From the cell containing the given text, extract its center point as (x, y) coordinate. 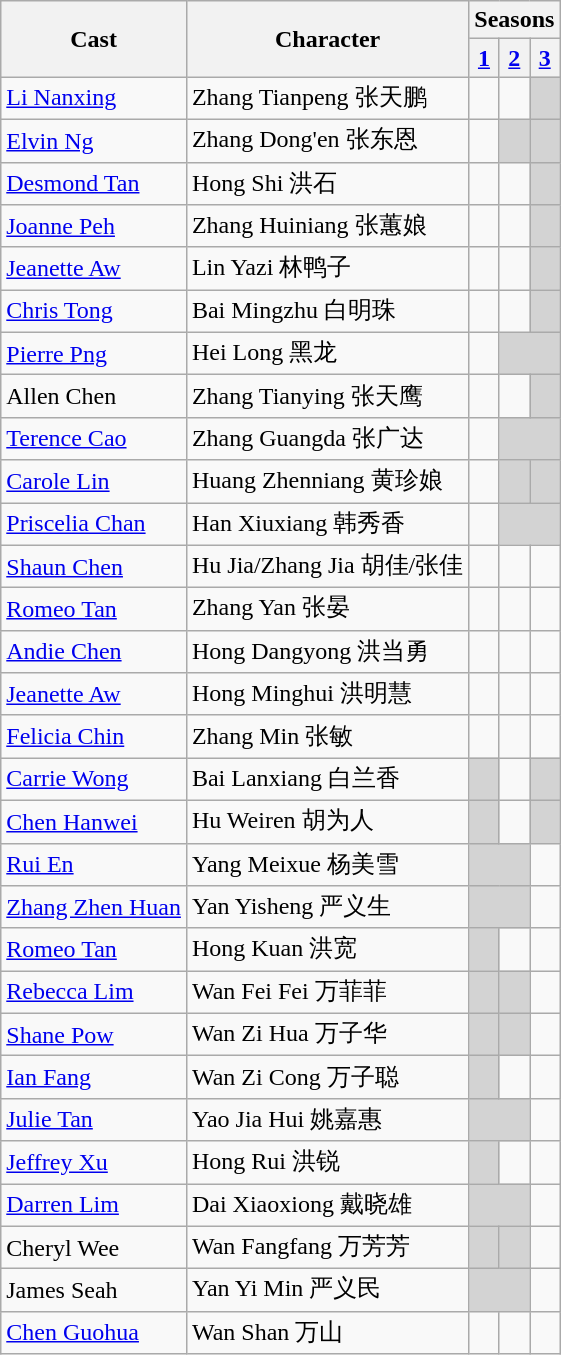
Allen Chen (94, 396)
Yao Jia Hui 姚嘉惠 (327, 1120)
Seasons (514, 20)
Andie Chen (94, 652)
Jeffrey Xu (94, 1162)
Li Nanxing (94, 98)
Hong Minghui 洪明慧 (327, 694)
Cast (94, 39)
Lin Yazi 林鸭子 (327, 268)
Felicia Chin (94, 736)
Priscelia Chan (94, 524)
Wan Shan 万山 (327, 1332)
Hu Jia/Zhang Jia 胡佳/张佳 (327, 566)
Hu Weiren 胡为人 (327, 822)
Hong Shi 洪石 (327, 184)
3 (545, 58)
Terence Cao (94, 438)
Wan Fei Fei 万菲菲 (327, 992)
Wan Zi Hua 万子华 (327, 1034)
Cheryl Wee (94, 1248)
Zhang Yan 张晏 (327, 610)
Darren Lim (94, 1206)
James Seah (94, 1290)
Carole Lin (94, 482)
Zhang Dong'en 张东恩 (327, 140)
Carrie Wong (94, 780)
Han Xiuxiang 韩秀香 (327, 524)
Hong Rui 洪锐 (327, 1162)
Dai Xiaoxiong 戴晓雄 (327, 1206)
Desmond Tan (94, 184)
Hei Long 黑龙 (327, 354)
Hong Kuan 洪宽 (327, 950)
2 (514, 58)
Rebecca Lim (94, 992)
Julie Tan (94, 1120)
Elvin Ng (94, 140)
Yang Meixue 杨美雪 (327, 864)
Chen Hanwei (94, 822)
Zhang Guangda 张广达 (327, 438)
Yan Yi Min 严义民 (327, 1290)
Yan Yisheng 严义生 (327, 908)
Hong Dangyong 洪当勇 (327, 652)
Zhang Min 张敏 (327, 736)
Chris Tong (94, 312)
Shaun Chen (94, 566)
Bai Mingzhu 白明珠 (327, 312)
Shane Pow (94, 1034)
Chen Guohua (94, 1332)
1 (484, 58)
Zhang Tianpeng 张天鹏 (327, 98)
Wan Fangfang 万芳芳 (327, 1248)
Bai Lanxiang 白兰香 (327, 780)
Pierre Png (94, 354)
Rui En (94, 864)
Ian Fang (94, 1078)
Huang Zhenniang 黄珍娘 (327, 482)
Wan Zi Cong 万子聪 (327, 1078)
Zhang Zhen Huan (94, 908)
Joanne Peh (94, 226)
Character (327, 39)
Zhang Tianying 张天鹰 (327, 396)
Zhang Huiniang 张蕙娘 (327, 226)
